Return (X, Y) of the center of cell containing provided text 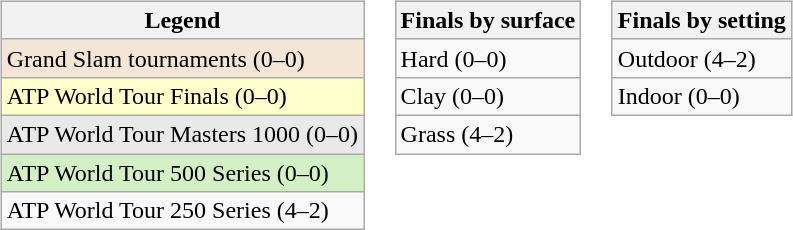
ATP World Tour 500 Series (0–0) (182, 173)
Indoor (0–0) (702, 96)
Outdoor (4–2) (702, 58)
Legend (182, 20)
ATP World Tour 250 Series (4–2) (182, 211)
Grand Slam tournaments (0–0) (182, 58)
Grass (4–2) (488, 134)
ATP World Tour Finals (0–0) (182, 96)
Finals by setting (702, 20)
Clay (0–0) (488, 96)
Hard (0–0) (488, 58)
ATP World Tour Masters 1000 (0–0) (182, 134)
Finals by surface (488, 20)
